Return the (X, Y) coordinate for the center point of the cell that contains the specified text.  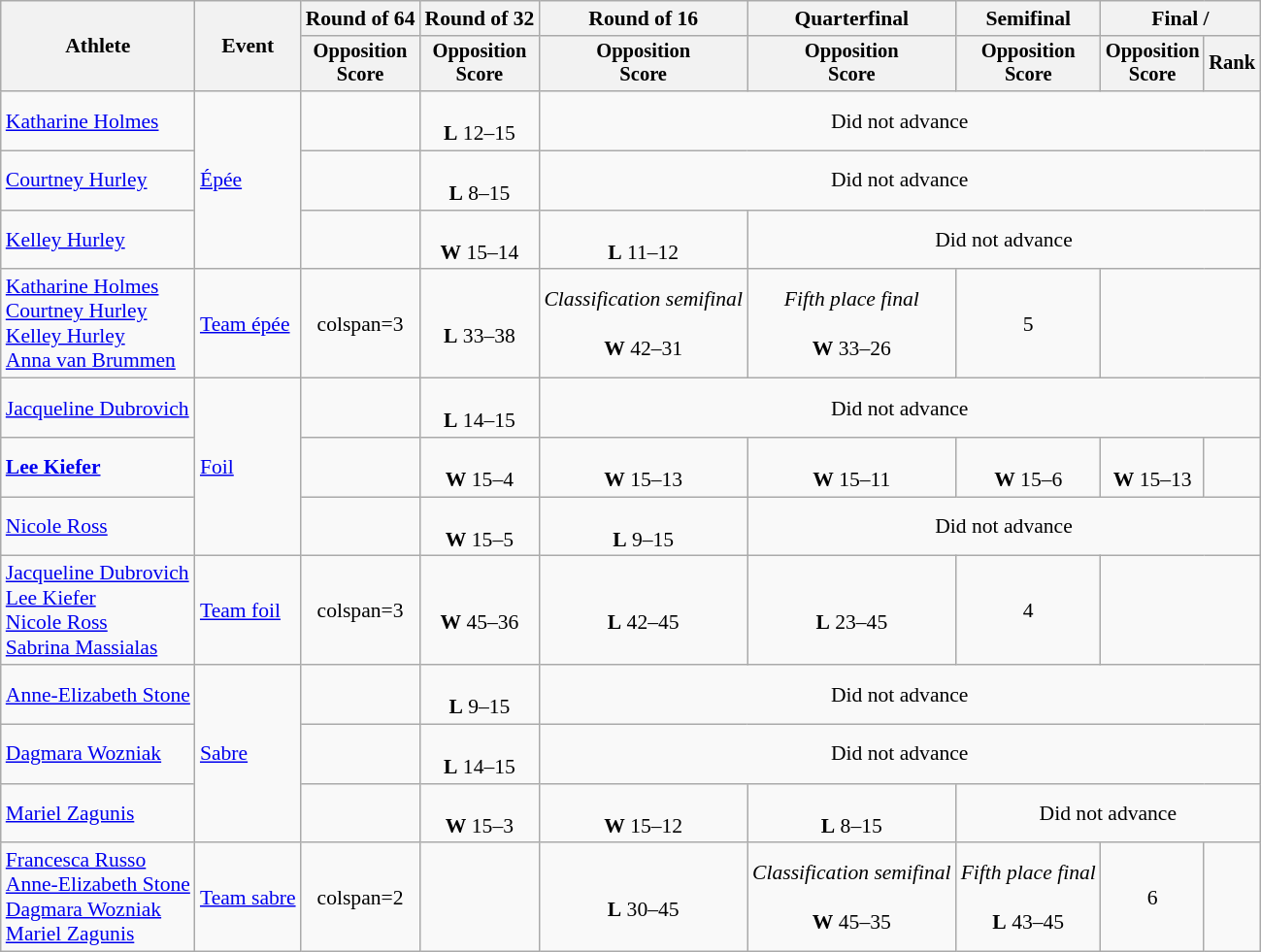
Anne-Elizabeth Stone (98, 695)
Foil (249, 468)
4 (1029, 610)
Francesca RussoAnne-Elizabeth StoneDagmara WozniakMariel Zagunis (98, 898)
W 15–12 (643, 813)
W 15–11 (852, 468)
L 11–12 (643, 241)
L 12–15 (480, 120)
Fifth place finalL 43–45 (1029, 898)
W 15–6 (1029, 468)
Katharine HolmesCourtney HurleyKelley HurleyAnna van Brummen (98, 324)
Mariel Zagunis (98, 813)
Classification semifinalW 42–31 (643, 324)
Classification semifinalW 45–35 (852, 898)
Round of 16 (643, 18)
Jacqueline DubrovichLee KieferNicole RossSabrina Massialas (98, 610)
Rank (1232, 64)
Lee Kiefer (98, 468)
Round of 32 (480, 18)
L 33–38 (480, 324)
Quarterfinal (852, 18)
W 15–4 (480, 468)
Nicole Ross (98, 526)
Final / (1180, 18)
Team foil (249, 610)
Semifinal (1029, 18)
Jacqueline Dubrovich (98, 408)
Épée (249, 181)
Sabre (249, 753)
L 23–45 (852, 610)
colspan=2 (361, 898)
Athlete (98, 47)
Dagmara Wozniak (98, 755)
L 30–45 (643, 898)
L 42–45 (643, 610)
Round of 64 (361, 18)
Katharine Holmes (98, 120)
Team sabre (249, 898)
Team épée (249, 324)
W 15–14 (480, 241)
W 45–36 (480, 610)
W 15–5 (480, 526)
Kelley Hurley (98, 241)
5 (1029, 324)
Event (249, 47)
W 15–3 (480, 813)
Fifth place finalW 33–26 (852, 324)
6 (1153, 898)
Courtney Hurley (98, 181)
